Identify which cell holds the provided text, then report its [x, y] central coordinate. 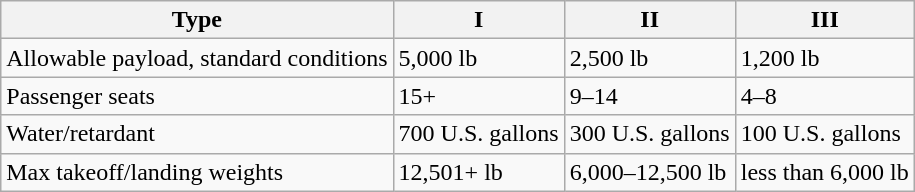
I [478, 20]
300 U.S. gallons [650, 134]
2,500 lb [650, 58]
5,000 lb [478, 58]
100 U.S. gallons [824, 134]
9–14 [650, 96]
less than 6,000 lb [824, 172]
15+ [478, 96]
Passenger seats [197, 96]
Type [197, 20]
Allowable payload, standard conditions [197, 58]
6,000–12,500 lb [650, 172]
II [650, 20]
Max takeoff/landing weights [197, 172]
Water/retardant [197, 134]
12,501+ lb [478, 172]
700 U.S. gallons [478, 134]
III [824, 20]
1,200 lb [824, 58]
4–8 [824, 96]
